Return (X, Y) of the center of cell containing provided text 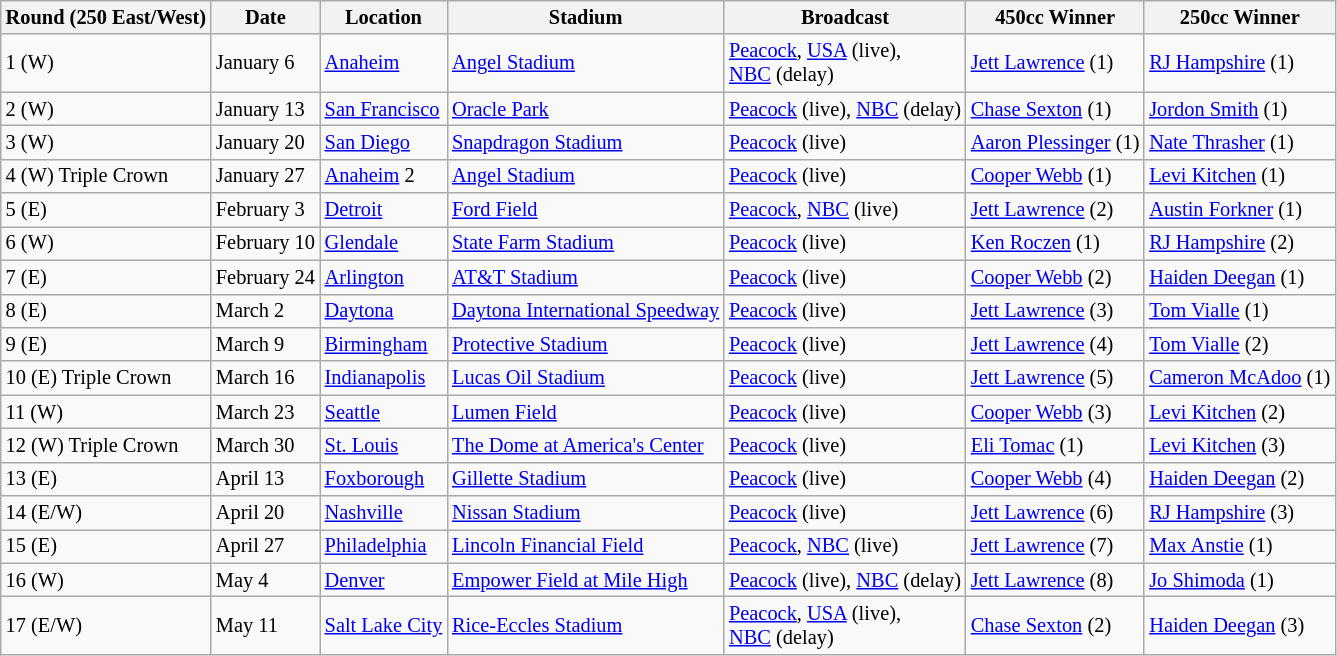
Lumen Field (586, 412)
Empower Field at Mile High (586, 580)
13 (E) (106, 479)
Cooper Webb (1) (1055, 176)
State Farm Stadium (586, 243)
Gillette Stadium (586, 479)
April 20 (266, 513)
May 4 (266, 580)
Haiden Deegan (3) (1240, 625)
Glendale (384, 243)
6 (W) (106, 243)
Eli Tomac (1) (1055, 445)
Levi Kitchen (3) (1240, 445)
Philadelphia (384, 546)
10 (E) Triple Crown (106, 378)
Nashville (384, 513)
1 (W) (106, 63)
Aaron Plessinger (1) (1055, 142)
January 6 (266, 63)
March 30 (266, 445)
Salt Lake City (384, 625)
Anaheim 2 (384, 176)
Broadcast (845, 17)
January 20 (266, 142)
February 10 (266, 243)
March 9 (266, 344)
Indianapolis (384, 378)
Chase Sexton (2) (1055, 625)
Lincoln Financial Field (586, 546)
AT&T Stadium (586, 277)
RJ Hampshire (1) (1240, 63)
Arlington (384, 277)
Jett Lawrence (3) (1055, 311)
Birmingham (384, 344)
250cc Winner (1240, 17)
San Francisco (384, 109)
Ken Roczen (1) (1055, 243)
11 (W) (106, 412)
Cooper Webb (4) (1055, 479)
3 (W) (106, 142)
Date (266, 17)
Seattle (384, 412)
Levi Kitchen (2) (1240, 412)
February 24 (266, 277)
Chase Sexton (1) (1055, 109)
14 (E/W) (106, 513)
450cc Winner (1055, 17)
Snapdragon Stadium (586, 142)
January 27 (266, 176)
Cameron McAdoo (1) (1240, 378)
May 11 (266, 625)
17 (E/W) (106, 625)
Protective Stadium (586, 344)
9 (E) (106, 344)
Denver (384, 580)
Jordon Smith (1) (1240, 109)
The Dome at America's Center (586, 445)
Nate Thrasher (1) (1240, 142)
8 (E) (106, 311)
16 (W) (106, 580)
April 13 (266, 479)
St. Louis (384, 445)
March 2 (266, 311)
15 (E) (106, 546)
March 23 (266, 412)
Rice-Eccles Stadium (586, 625)
Oracle Park (586, 109)
Haiden Deegan (1) (1240, 277)
Austin Forkner (1) (1240, 210)
Foxborough (384, 479)
Levi Kitchen (1) (1240, 176)
February 3 (266, 210)
Jett Lawrence (7) (1055, 546)
5 (E) (106, 210)
March 16 (266, 378)
Jett Lawrence (6) (1055, 513)
7 (E) (106, 277)
Daytona (384, 311)
Jett Lawrence (4) (1055, 344)
Jett Lawrence (1) (1055, 63)
Detroit (384, 210)
Lucas Oil Stadium (586, 378)
Jo Shimoda (1) (1240, 580)
Max Anstie (1) (1240, 546)
Tom Vialle (2) (1240, 344)
Daytona International Speedway (586, 311)
April 27 (266, 546)
January 13 (266, 109)
RJ Hampshire (2) (1240, 243)
Location (384, 17)
Haiden Deegan (2) (1240, 479)
Nissan Stadium (586, 513)
Round (250 East/West) (106, 17)
Jett Lawrence (8) (1055, 580)
Cooper Webb (3) (1055, 412)
4 (W) Triple Crown (106, 176)
Cooper Webb (2) (1055, 277)
Stadium (586, 17)
Ford Field (586, 210)
2 (W) (106, 109)
Anaheim (384, 63)
Jett Lawrence (5) (1055, 378)
San Diego (384, 142)
Tom Vialle (1) (1240, 311)
12 (W) Triple Crown (106, 445)
Jett Lawrence (2) (1055, 210)
RJ Hampshire (3) (1240, 513)
